Find where the given text appears and provide that cell's center as (X, Y) coordinate. 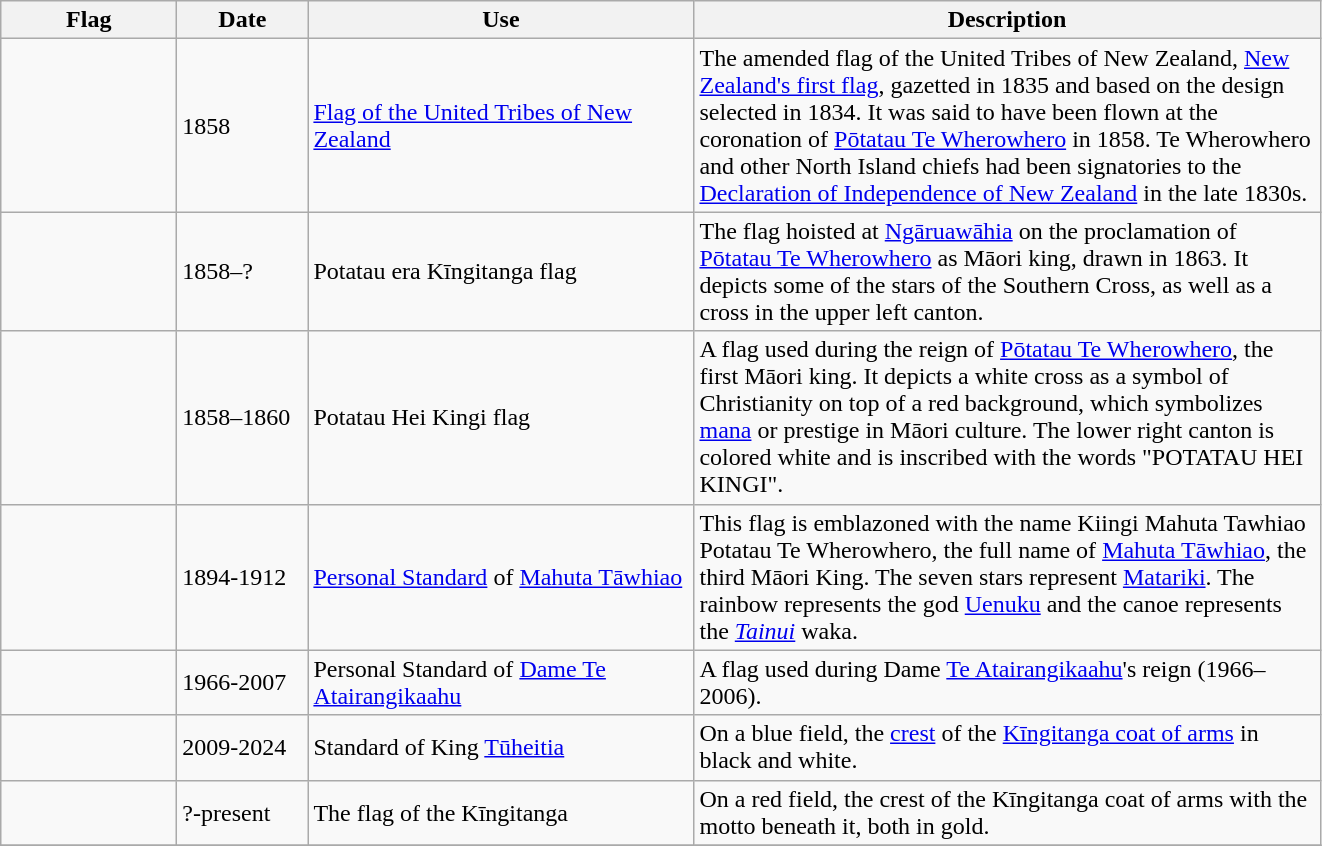
1858–? (242, 272)
Personal Standard of Dame Te Atairangikaahu (501, 682)
On a blue field, the crest of the Kīngitanga coat of arms in black and white. (1007, 748)
Date (242, 20)
1858–1860 (242, 418)
Use (501, 20)
On a red field, the crest of the Kīngitanga coat of arms with the motto beneath it, both in gold. (1007, 812)
Description (1007, 20)
1894-1912 (242, 577)
A flag used during Dame Te Atairangikaahu's reign (1966–2006). (1007, 682)
2009-2024 (242, 748)
Personal Standard of Mahuta Tāwhiao (501, 577)
Flag (89, 20)
Potatau Hei Kingi flag (501, 418)
Standard of King Tūheitia (501, 748)
?-present (242, 812)
Flag of the United Tribes of New Zealand (501, 126)
Potatau era Kīngitanga flag (501, 272)
The flag of the Kīngitanga (501, 812)
1858 (242, 126)
1966-2007 (242, 682)
